Extract the [X, Y] coordinate from the center of the cell holding the provided text.  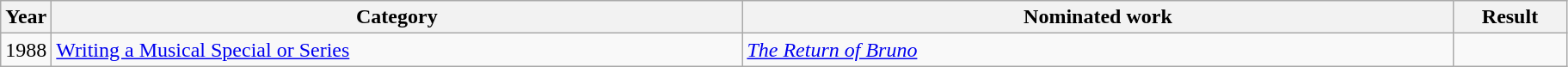
Category [397, 17]
Writing a Musical Special or Series [397, 50]
The Return of Bruno [1098, 50]
Year [26, 17]
1988 [26, 50]
Nominated work [1098, 17]
Result [1510, 17]
